Extract the (x, y) coordinate from the center of the cell holding the provided text.  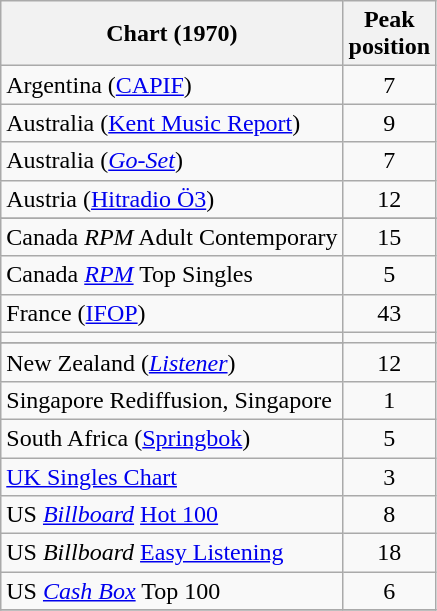
1 (389, 400)
18 (389, 553)
US Billboard Hot 100 (172, 515)
Argentina (CAPIF) (172, 85)
6 (389, 591)
France (IFOP) (172, 313)
UK Singles Chart (172, 477)
15 (389, 237)
US Billboard Easy Listening (172, 553)
Chart (1970) (172, 34)
43 (389, 313)
US Cash Box Top 100 (172, 591)
Austria (Hitradio Ö3) (172, 199)
3 (389, 477)
Australia (Kent Music Report) (172, 123)
9 (389, 123)
Australia (Go-Set) (172, 161)
Canada RPM Top Singles (172, 275)
Singapore Rediffusion, Singapore (172, 400)
South Africa (Springbok) (172, 438)
8 (389, 515)
Canada RPM Adult Contemporary (172, 237)
New Zealand (Listener) (172, 362)
Peakposition (389, 34)
